Detect which cell encompasses the target text, then output its (X, Y) center coordinate. 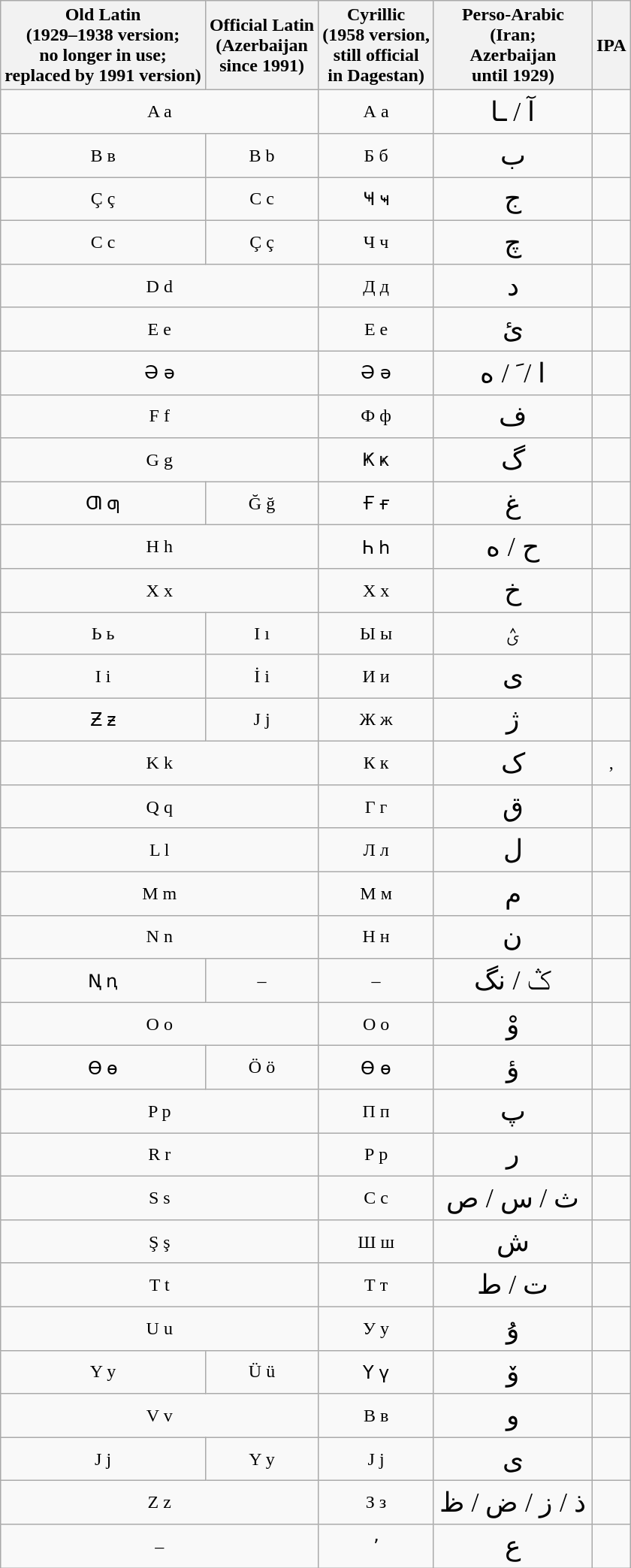
ن (512, 937)
ت / ط (512, 1285)
Old Latin (1929–1938 version; no longer in use; replaced by 1991 version) (104, 45)
Perso-Arabic (Iran; Azerbaijan until 1929) (512, 45)
ج (512, 199)
ݣ / نگ (512, 980)
З з (376, 1503)
Ƣ ƣ (104, 503)
Q q (159, 807)
ق (512, 807)
X x (159, 591)
پ (512, 1111)
ا / َ / ە (512, 373)
Ꞑ ꞑ (104, 980)
Z z (159, 1503)
F f (159, 416)
L l (159, 850)
خ (512, 591)
Б б (376, 156)
И и (376, 676)
ؤ (512, 1068)
Ğ ğ (261, 503)
ʼ (376, 1546)
N n (159, 937)
Ы ы (376, 633)
О о (376, 1024)
I i (104, 676)
ش (512, 1241)
Ј ј (376, 1459)
Ү ү (376, 1372)
ع (512, 1546)
Ч ч (376, 242)
M m (159, 893)
P p (159, 1111)
B в (104, 156)
Х х (376, 591)
د (512, 286)
Ü ü (261, 1372)
ب (512, 156)
Official Latin (Azerbaijan since 1991) (261, 45)
O o (159, 1024)
گ (512, 460)
Г г (376, 807)
С с (376, 1198)
Р р (376, 1155)
Ө ө (376, 1068)
Л л (376, 850)
چ (512, 242)
ف (512, 416)
Ж ж (376, 720)
Ь ь (104, 633)
А а (376, 112)
Н н (376, 937)
D d (159, 286)
, (611, 763)
V v (159, 1415)
B b (261, 156)
Ҝ ҝ (376, 460)
K k (159, 763)
ث / س / ص (512, 1198)
İ i (261, 676)
Һ һ (376, 547)
Ә ә (376, 373)
Ƶ ƶ (104, 720)
S s (159, 1198)
Ш ш (376, 1241)
وْ (512, 1024)
E e (159, 329)
U u (159, 1328)
H h (159, 547)
T t (159, 1285)
R r (159, 1155)
ۆ (512, 1372)
Ф ф (376, 416)
ۇ (512, 1328)
Ö ö (261, 1068)
Ə ə (159, 373)
ئ (512, 329)
آ / ـا (512, 112)
П п (376, 1111)
Д д (376, 286)
В в (376, 1415)
Ҹ ҹ (376, 199)
Ғ ғ (376, 503)
ژ (512, 720)
م (512, 893)
ؽ (512, 633)
М м (376, 893)
Cyrillic (1958 version, still official in Dagestan) (376, 45)
غ (512, 503)
A a (159, 112)
У у (376, 1328)
ح / ه (512, 547)
Е е (376, 329)
و (512, 1415)
К к (376, 763)
I ı (261, 633)
ک (512, 763)
ل (512, 850)
Т т (376, 1285)
IPA (611, 45)
Ɵ ɵ (104, 1068)
ذ / ز / ض / ظ (512, 1503)
G g (159, 460)
Ş ş (159, 1241)
ر (512, 1155)
